Return the [x, y] coordinate for the center point of the cell that contains the specified text.  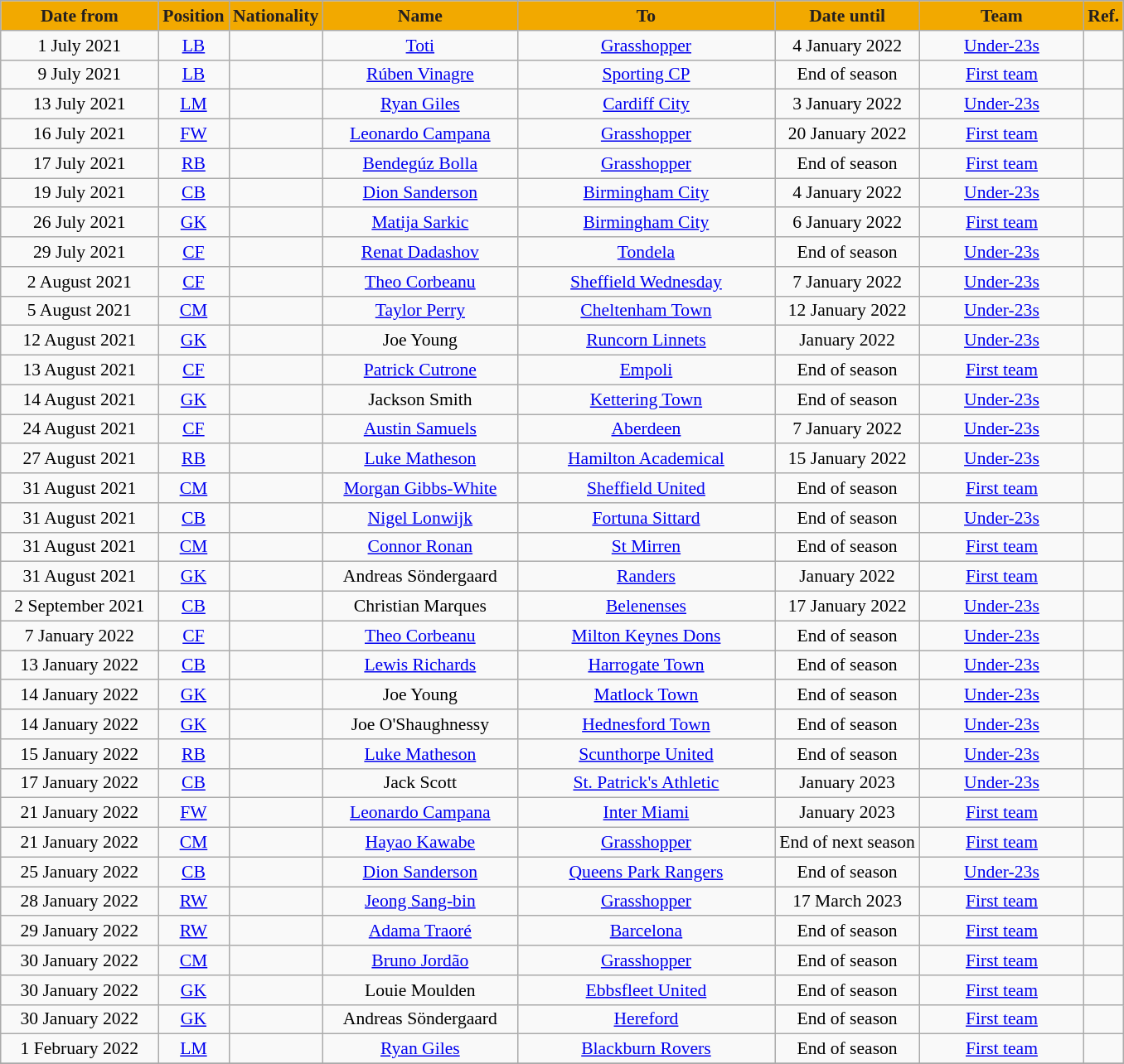
Louie Moulden [419, 990]
24 August 2021 [80, 429]
Jack Scott [419, 783]
St. Patrick's Athletic [646, 783]
14 August 2021 [80, 399]
To [646, 16]
Austin Samuels [419, 429]
Christian Marques [419, 607]
Nationality [275, 16]
Blackburn Rovers [646, 1049]
Renat Dadashov [419, 252]
Ebbsfleet United [646, 990]
Date from [80, 16]
13 January 2022 [80, 665]
2 September 2021 [80, 607]
19 July 2021 [80, 193]
2 August 2021 [80, 282]
17 March 2023 [847, 902]
9 July 2021 [80, 75]
5 August 2021 [80, 311]
Kettering Town [646, 399]
Hednesford Town [646, 724]
Taylor Perry [419, 311]
St Mirren [646, 547]
Adama Traoré [419, 931]
Team [1002, 16]
Inter Miami [646, 813]
Runcorn Linnets [646, 341]
Ref. [1103, 16]
1 February 2022 [80, 1049]
Cardiff City [646, 104]
Hayao Kawabe [419, 843]
Jackson Smith [419, 399]
Bendegúz Bolla [419, 163]
Matija Sarkic [419, 223]
1 July 2021 [80, 46]
Barcelona [646, 931]
27 August 2021 [80, 459]
Date until [847, 16]
Lewis Richards [419, 665]
Randers [646, 577]
Harrogate Town [646, 665]
26 July 2021 [80, 223]
Toti [419, 46]
12 January 2022 [847, 311]
6 January 2022 [847, 223]
Sheffield Wednesday [646, 282]
29 January 2022 [80, 931]
Morgan Gibbs-White [419, 488]
17 July 2021 [80, 163]
16 July 2021 [80, 134]
Belenenses [646, 607]
Bruno Jordão [419, 960]
Sporting CP [646, 75]
Jeong Sang-bin [419, 902]
Milton Keynes Dons [646, 636]
Joe O'Shaughnessy [419, 724]
Queens Park Rangers [646, 872]
Aberdeen [646, 429]
Name [419, 16]
25 January 2022 [80, 872]
28 January 2022 [80, 902]
Connor Ronan [419, 547]
13 August 2021 [80, 370]
Nigel Lonwijk [419, 518]
13 July 2021 [80, 104]
Tondela [646, 252]
Cheltenham Town [646, 311]
End of next season [847, 843]
29 July 2021 [80, 252]
Sheffield United [646, 488]
Hamilton Academical [646, 459]
20 January 2022 [847, 134]
Empoli [646, 370]
Fortuna Sittard [646, 518]
Patrick Cutrone [419, 370]
Scunthorpe United [646, 754]
Hereford [646, 1019]
12 August 2021 [80, 341]
Matlock Town [646, 695]
3 January 2022 [847, 104]
Position [194, 16]
Rúben Vinagre [419, 75]
